Scan for the cell matching the given text and deliver its [x, y] coordinate at center. 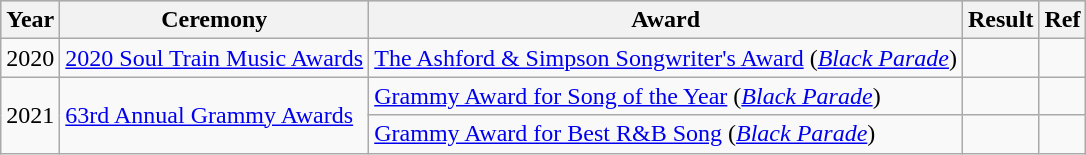
Award [666, 20]
Ceremony [214, 20]
2020 Soul Train Music Awards [214, 58]
The Ashford & Simpson Songwriter's Award (Black Parade) [666, 58]
Ref [1062, 20]
2021 [30, 115]
2020 [30, 58]
Year [30, 20]
Grammy Award for Best R&B Song (Black Parade) [666, 134]
Grammy Award for Song of the Year (Black Parade) [666, 96]
63rd Annual Grammy Awards [214, 115]
Result [1001, 20]
